Determine the (X, Y) coordinate at the center of the cell enclosing the given text.  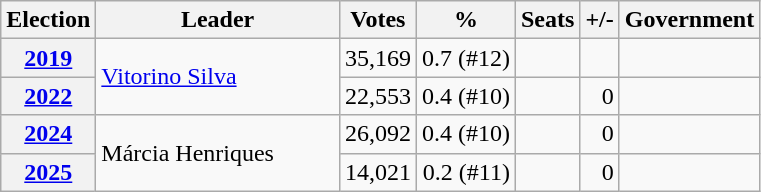
Government (689, 20)
+/- (600, 20)
0.2 (#11) (466, 172)
14,021 (378, 172)
0.7 (#12) (466, 58)
2025 (48, 172)
Vitorino Silva (218, 77)
Seats (547, 20)
Márcia Henriques (218, 153)
26,092 (378, 134)
Votes (378, 20)
2024 (48, 134)
Leader (218, 20)
2022 (48, 96)
35,169 (378, 58)
2019 (48, 58)
22,553 (378, 96)
% (466, 20)
Election (48, 20)
